Determine the [X, Y] coordinate at the center of the cell enclosing the given text.  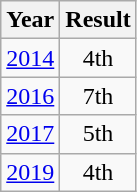
Year [30, 20]
2014 [30, 58]
2019 [30, 172]
2017 [30, 134]
Result [98, 20]
7th [98, 96]
2016 [30, 96]
5th [98, 134]
